Determine the [x, y] coordinate at the center of the cell enclosing the given text.  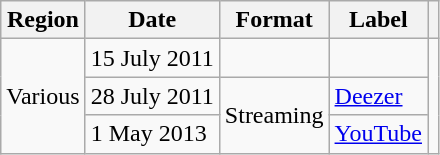
1 May 2013 [152, 134]
Label [378, 20]
Streaming [274, 115]
Deezer [378, 96]
Region [43, 20]
15 July 2011 [152, 58]
Date [152, 20]
Various [43, 96]
YouTube [378, 134]
28 July 2011 [152, 96]
Format [274, 20]
